Scan for the cell matching the given text and deliver its (X, Y) coordinate at center. 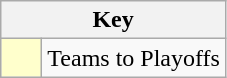
Teams to Playoffs (134, 58)
Key (114, 20)
